Return [X, Y] of the center of cell containing provided text 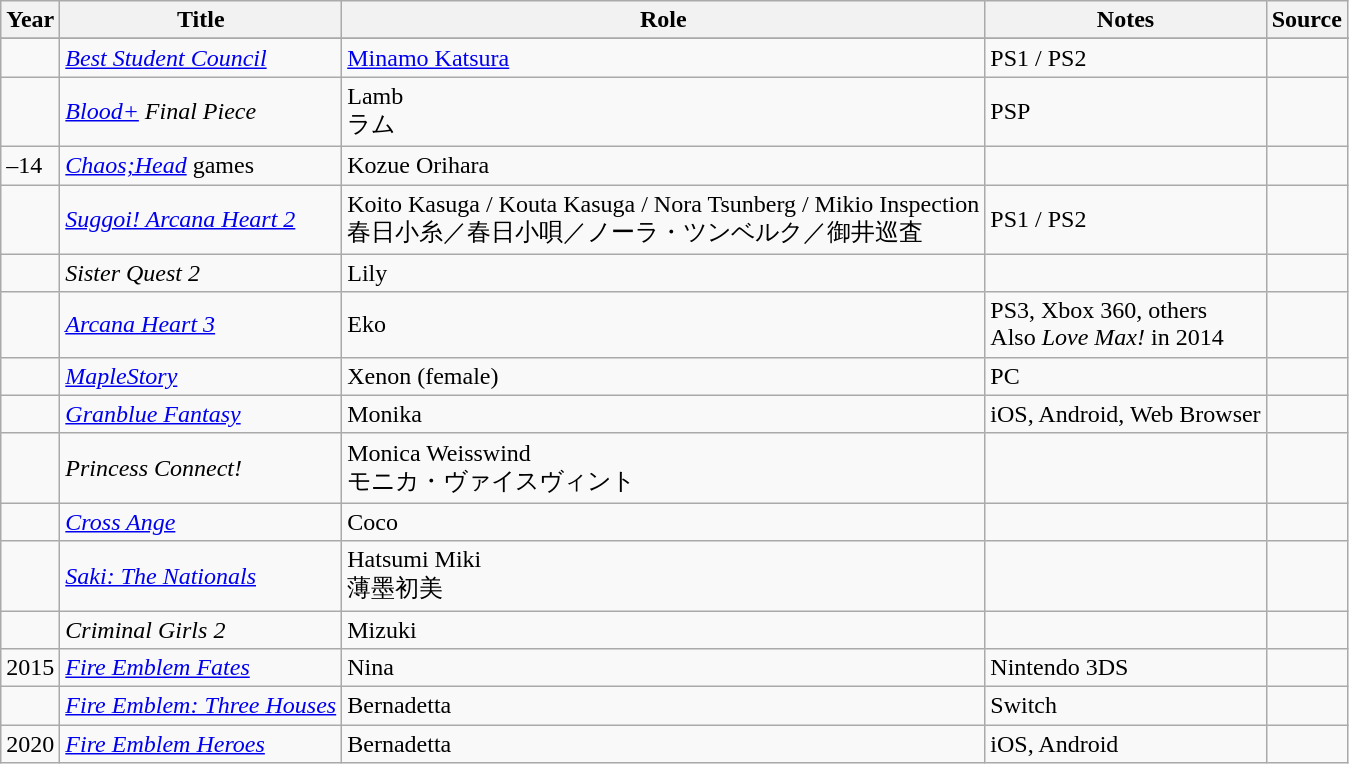
Cross Ange [201, 522]
Princess Connect! [201, 468]
Granblue Fantasy [201, 414]
iOS, Android, Web Browser [1126, 414]
Monika [664, 414]
Koito Kasuga / Kouta Kasuga / Nora Tsunberg / Mikio Inspection春日小糸／春日小唄／ノーラ・ツンベルク／御井巡査 [664, 219]
PS3, Xbox 360, othersAlso Love Max! in 2014 [1126, 324]
Chaos;Head games [201, 165]
Lily [664, 273]
Sister Quest 2 [201, 273]
Blood+ Final Piece [201, 112]
2020 [30, 744]
Arcana Heart 3 [201, 324]
Best Student Council [201, 58]
Switch [1126, 706]
Suggoi! Arcana Heart 2 [201, 219]
Nintendo 3DS [1126, 668]
–14 [30, 165]
Minamo Katsura [664, 58]
PC [1126, 376]
Role [664, 20]
PSP [1126, 112]
Fire Emblem Heroes [201, 744]
Monica Weisswindモニカ・ヴァイスヴィント [664, 468]
Mizuki [664, 629]
Xenon (female) [664, 376]
Saki: The Nationals [201, 576]
Fire Emblem: Three Houses [201, 706]
iOS, Android [1126, 744]
Kozue Orihara [664, 165]
Eko [664, 324]
Nina [664, 668]
Notes [1126, 20]
Coco [664, 522]
Source [1306, 20]
Hatsumi Miki薄墨初美 [664, 576]
Lambラム [664, 112]
2015 [30, 668]
Title [201, 20]
MapleStory [201, 376]
Year [30, 20]
Criminal Girls 2 [201, 629]
Fire Emblem Fates [201, 668]
